Search for the cell housing the specified text and yield its [X, Y] center coordinate. 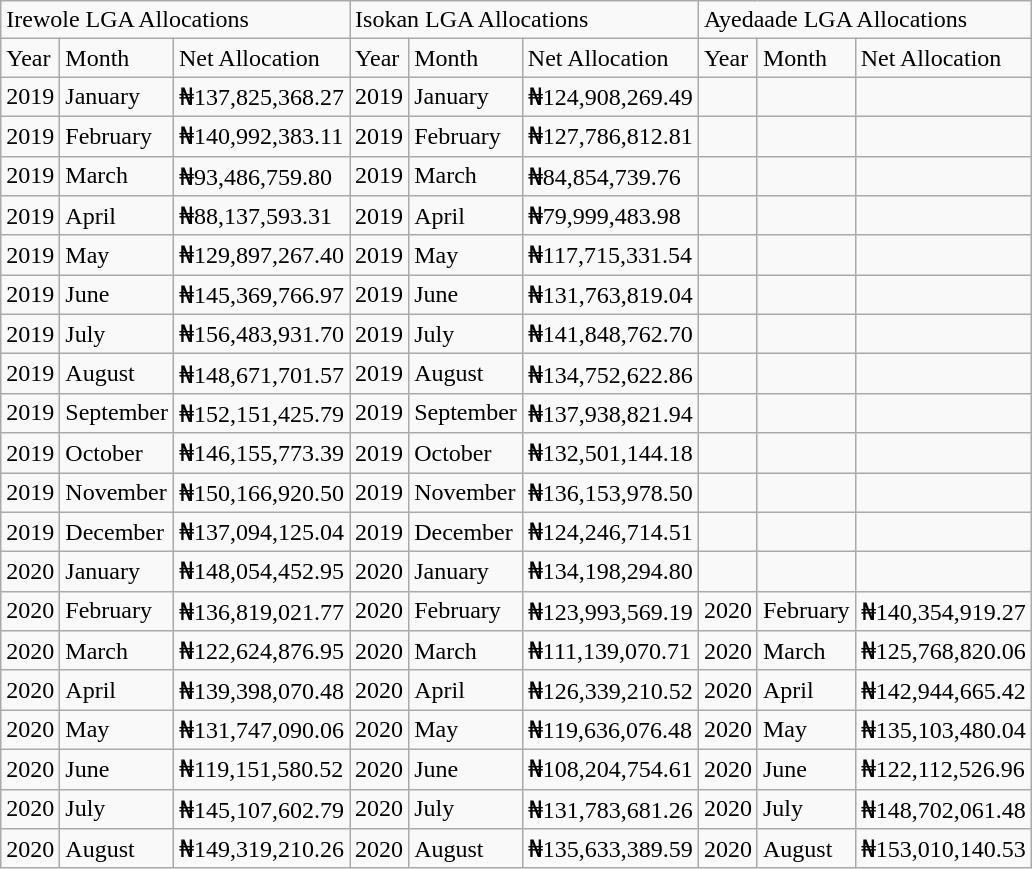
₦117,715,331.54 [610, 255]
₦88,137,593.31 [262, 216]
₦140,354,919.27 [943, 611]
₦131,763,819.04 [610, 295]
₦148,702,061.48 [943, 809]
₦145,107,602.79 [262, 809]
₦148,054,452.95 [262, 572]
₦124,908,269.49 [610, 97]
₦136,819,021.77 [262, 611]
₦142,944,665.42 [943, 690]
₦135,633,389.59 [610, 849]
₦126,339,210.52 [610, 690]
₦111,139,070.71 [610, 651]
₦123,993,569.19 [610, 611]
₦132,501,144.18 [610, 453]
₦129,897,267.40 [262, 255]
₦119,151,580.52 [262, 769]
Irewole LGA Allocations [176, 20]
₦125,768,820.06 [943, 651]
₦149,319,210.26 [262, 849]
₦136,153,978.50 [610, 492]
₦124,246,714.51 [610, 532]
₦131,783,681.26 [610, 809]
₦84,854,739.76 [610, 176]
₦145,369,766.97 [262, 295]
₦79,999,483.98 [610, 216]
₦134,752,622.86 [610, 374]
₦139,398,070.48 [262, 690]
₦135,103,480.04 [943, 730]
₦134,198,294.80 [610, 572]
₦146,155,773.39 [262, 453]
₦141,848,762.70 [610, 334]
₦150,166,920.50 [262, 492]
₦122,624,876.95 [262, 651]
Ayedaade LGA Allocations [864, 20]
₦140,992,383.11 [262, 136]
₦152,151,425.79 [262, 413]
₦127,786,812.81 [610, 136]
₦148,671,701.57 [262, 374]
₦131,747,090.06 [262, 730]
₦137,938,821.94 [610, 413]
₦137,094,125.04 [262, 532]
₦108,204,754.61 [610, 769]
₦156,483,931.70 [262, 334]
₦137,825,368.27 [262, 97]
₦153,010,140.53 [943, 849]
₦93,486,759.80 [262, 176]
₦122,112,526.96 [943, 769]
₦119,636,076.48 [610, 730]
Isokan LGA Allocations [524, 20]
